Search for the cell housing the specified text and yield its (x, y) center coordinate. 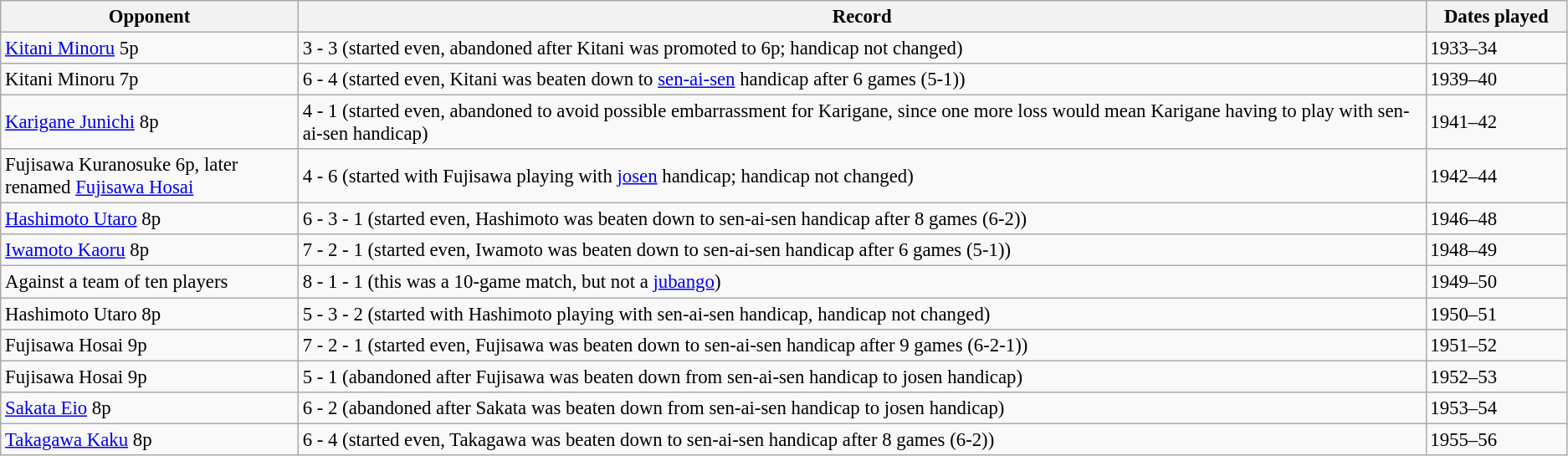
1952–53 (1496, 377)
1949–50 (1496, 282)
Kitani Minoru 5p (150, 49)
Dates played (1496, 17)
1953–54 (1496, 407)
6 - 2 (abandoned after Sakata was beaten down from sen-ai-sen handicap to josen handicap) (862, 407)
1933–34 (1496, 49)
1951–52 (1496, 345)
5 - 1 (abandoned after Fujisawa was beaten down from sen-ai-sen handicap to josen handicap) (862, 377)
Against a team of ten players (150, 282)
1939–40 (1496, 79)
Karigane Junichi 8p (150, 122)
Fujisawa Kuranosuke 6p, later renamed Fujisawa Hosai (150, 176)
6 - 4 (started even, Takagawa was beaten down to sen-ai-sen handicap after 8 games (6-2)) (862, 439)
4 - 6 (started with Fujisawa playing with josen handicap; handicap not changed) (862, 176)
7 - 2 - 1 (started even, Iwamoto was beaten down to sen-ai-sen handicap after 6 games (5-1)) (862, 250)
5 - 3 - 2 (started with Hashimoto playing with sen-ai-sen handicap, handicap not changed) (862, 314)
Takagawa Kaku 8p (150, 439)
6 - 4 (started even, Kitani was beaten down to sen-ai-sen handicap after 6 games (5-1)) (862, 79)
8 - 1 - 1 (this was a 10-game match, but not a jubango) (862, 282)
1948–49 (1496, 250)
1941–42 (1496, 122)
1946–48 (1496, 219)
3 - 3 (started even, abandoned after Kitani was promoted to 6p; handicap not changed) (862, 49)
1955–56 (1496, 439)
6 - 3 - 1 (started even, Hashimoto was beaten down to sen-ai-sen handicap after 8 games (6-2)) (862, 219)
Kitani Minoru 7p (150, 79)
Sakata Eio 8p (150, 407)
Opponent (150, 17)
1950–51 (1496, 314)
7 - 2 - 1 (started even, Fujisawa was beaten down to sen-ai-sen handicap after 9 games (6-2-1)) (862, 345)
Iwamoto Kaoru 8p (150, 250)
Record (862, 17)
1942–44 (1496, 176)
